Search for the cell housing the specified text and yield its (x, y) center coordinate. 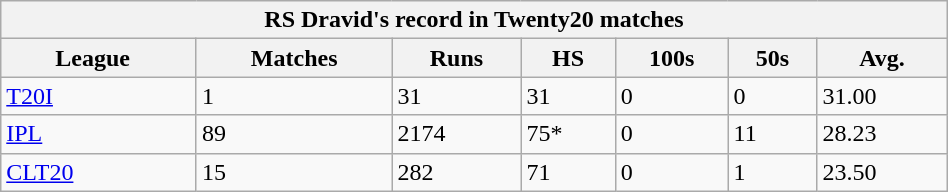
23.50 (882, 172)
2174 (456, 134)
100s (672, 58)
282 (456, 172)
75* (568, 134)
RS Dravid's record in Twenty20 matches (474, 20)
League (99, 58)
Avg. (882, 58)
Runs (456, 58)
IPL (99, 134)
HS (568, 58)
15 (294, 172)
31.00 (882, 96)
28.23 (882, 134)
Matches (294, 58)
71 (568, 172)
89 (294, 134)
11 (772, 134)
50s (772, 58)
T20I (99, 96)
CLT20 (99, 172)
